Provide the (x, y) coordinate of the cell's center where the given text is located.  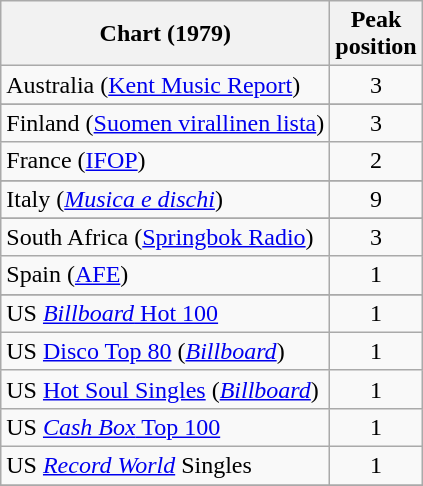
Chart (1979) (166, 34)
Australia (Kent Music Report) (166, 85)
Finland (Suomen virallinen lista) (166, 123)
Italy (Musica e dischi) (166, 199)
France (IFOP) (166, 161)
US Disco Top 80 (Billboard) (166, 351)
9 (376, 199)
US Hot Soul Singles (Billboard) (166, 389)
Peakposition (376, 34)
US Cash Box Top 100 (166, 427)
South Africa (Springbok Radio) (166, 237)
US Billboard Hot 100 (166, 313)
US Record World Singles (166, 465)
Spain (AFE) (166, 275)
2 (376, 161)
